Capture the cell that displays the provided text and extract its [x, y] central coordinate. 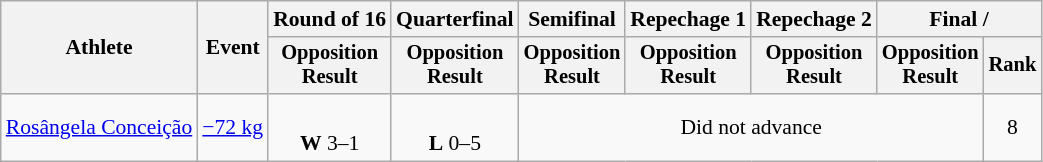
L 0–5 [455, 128]
Rank [1013, 66]
Round of 16 [330, 19]
Final / [959, 19]
−72 kg [232, 128]
W 3–1 [330, 128]
Quarterfinal [455, 19]
8 [1013, 128]
Did not advance [752, 128]
Repechage 2 [814, 19]
Rosângela Conceição [100, 128]
Repechage 1 [688, 19]
Event [232, 48]
Athlete [100, 48]
Semifinal [572, 19]
